Determine the [X, Y] coordinate at the center of the cell enclosing the given text.  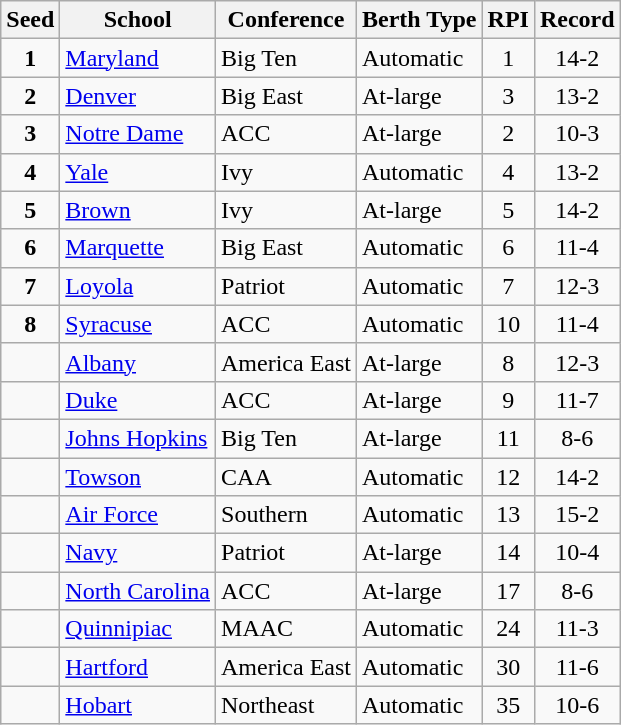
Conference [286, 20]
11-6 [577, 667]
14 [508, 553]
Albany [138, 362]
15-2 [577, 515]
11 [508, 438]
Maryland [138, 58]
Brown [138, 210]
Johns Hopkins [138, 438]
35 [508, 705]
10 [508, 324]
11-7 [577, 400]
Quinnipiac [138, 629]
North Carolina [138, 591]
RPI [508, 20]
30 [508, 667]
Notre Dame [138, 134]
School [138, 20]
Seed [30, 20]
10-4 [577, 553]
10-6 [577, 705]
Berth Type [420, 20]
Southern [286, 515]
Record [577, 20]
Towson [138, 477]
Air Force [138, 515]
24 [508, 629]
12 [508, 477]
CAA [286, 477]
9 [508, 400]
Duke [138, 400]
13 [508, 515]
Denver [138, 96]
Yale [138, 172]
Northeast [286, 705]
Marquette [138, 248]
10-3 [577, 134]
17 [508, 591]
Navy [138, 553]
Hobart [138, 705]
Loyola [138, 286]
Hartford [138, 667]
11-3 [577, 629]
MAAC [286, 629]
Syracuse [138, 324]
